Extract the (X, Y) coordinate from the center of the cell holding the provided text.  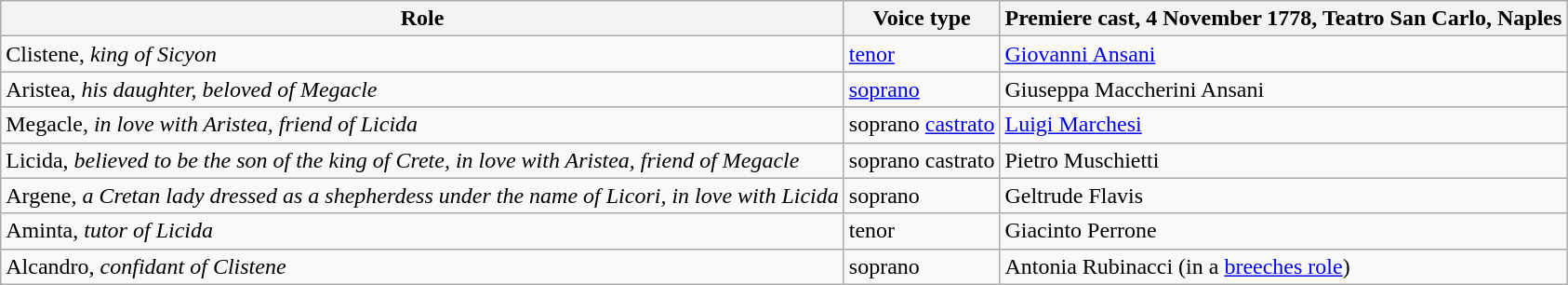
Role (422, 19)
Argene, a Cretan lady dressed as a shepherdess under the name of Licori, in love with Licida (422, 196)
Pietro Muschietti (1283, 160)
Voice type (922, 19)
Megacle, in love with Aristea, friend of Licida (422, 125)
Premiere cast, 4 November 1778, Teatro San Carlo, Naples (1283, 19)
Clistene, king of Sicyon (422, 54)
Giacinto Perrone (1283, 231)
Geltrude Flavis (1283, 196)
Alcandro, confidant of Clistene (422, 266)
Licida, believed to be the son of the king of Crete, in love with Aristea, friend of Megacle (422, 160)
Aristea, his daughter, beloved of Megacle (422, 89)
Antonia Rubinacci (in a breeches role) (1283, 266)
Aminta, tutor of Licida (422, 231)
Giovanni Ansani (1283, 54)
Giuseppa Maccherini Ansani (1283, 89)
Luigi Marchesi (1283, 125)
